Locate the cell with the specified text and output its (X, Y) center coordinate. 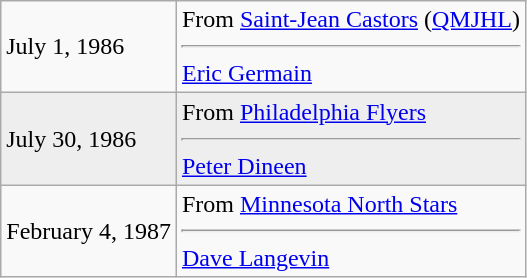
July 30, 1986 (89, 139)
From Philadelphia FlyersPeter Dineen (350, 139)
From Minnesota North StarsDave Langevin (350, 231)
July 1, 1986 (89, 47)
February 4, 1987 (89, 231)
From Saint-Jean Castors (QMJHL)Eric Germain (350, 47)
